Extract the [x, y] coordinate from the center of the cell holding the provided text.  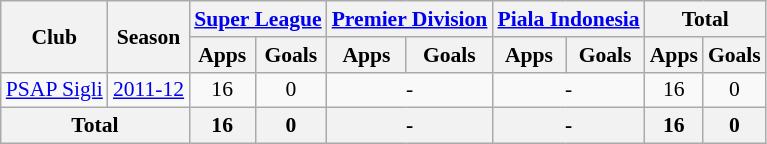
2011-12 [148, 90]
Piala Indonesia [568, 19]
Premier Division [410, 19]
PSAP Sigli [54, 90]
Season [148, 36]
Super League [258, 19]
Club [54, 36]
